Output the (x, y) coordinate of the center of the cell containing the given text.  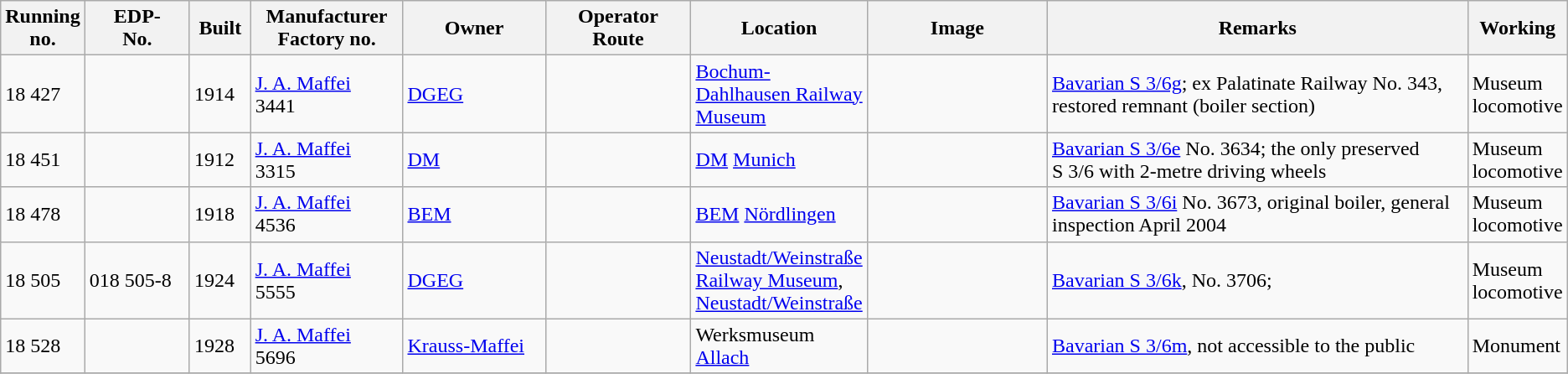
Bavarian S 3/6k, No. 3706; (1257, 280)
Built (219, 29)
18 478 (43, 215)
Working (1518, 29)
1918 (219, 215)
DM Munich (779, 159)
Bavarian S 3/6m, not accessible to the public (1257, 345)
1928 (219, 345)
BEM (474, 215)
EDP-No. (137, 29)
Owner (474, 29)
18 505 (43, 280)
Remarks (1257, 29)
Monument (1518, 345)
Bavarian S 3/6i No. 3673, original boiler, general inspection April 2004 (1257, 215)
J. A. Maffei3441 (327, 94)
Runningno. (43, 29)
18 451 (43, 159)
18 427 (43, 94)
Location (779, 29)
WerksmuseumAllach (779, 345)
DM (474, 159)
J. A. Maffei5696 (327, 345)
1912 (219, 159)
J. A. Maffei3315 (327, 159)
J. A. Maffei5555 (327, 280)
1914 (219, 94)
018 505-8 (137, 280)
Krauss-Maffei (474, 345)
18 528 (43, 345)
Bochum-Dahlhausen Railway Museum (779, 94)
Neustadt/Weinstraße Railway Museum, Neustadt/Weinstraße (779, 280)
Bavarian S 3/6g; ex Palatinate Railway No. 343, restored remnant (boiler section) (1257, 94)
Bavarian S 3/6e No. 3634; the only preserved S 3/6 with 2-metre driving wheels (1257, 159)
OperatorRoute (618, 29)
Image (957, 29)
J. A. Maffei4536 (327, 215)
BEM Nördlingen (779, 215)
1924 (219, 280)
ManufacturerFactory no. (327, 29)
